Determine the [x, y] coordinate at the center of the cell enclosing the given text.  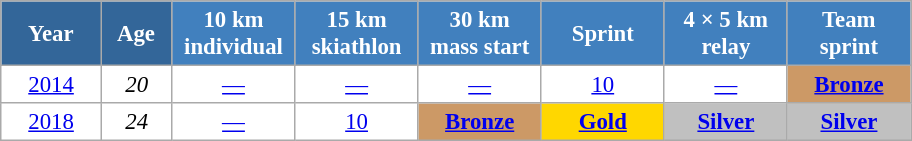
15 km skiathlon [356, 34]
2014 [52, 85]
2018 [52, 122]
Age [136, 34]
10 km individual [234, 34]
Year [52, 34]
Sprint [602, 34]
20 [136, 85]
30 km mass start [480, 34]
Team sprint [848, 34]
4 × 5 km relay [726, 34]
24 [136, 122]
Gold [602, 122]
